Extract the [x, y] coordinate from the center of the cell holding the provided text.  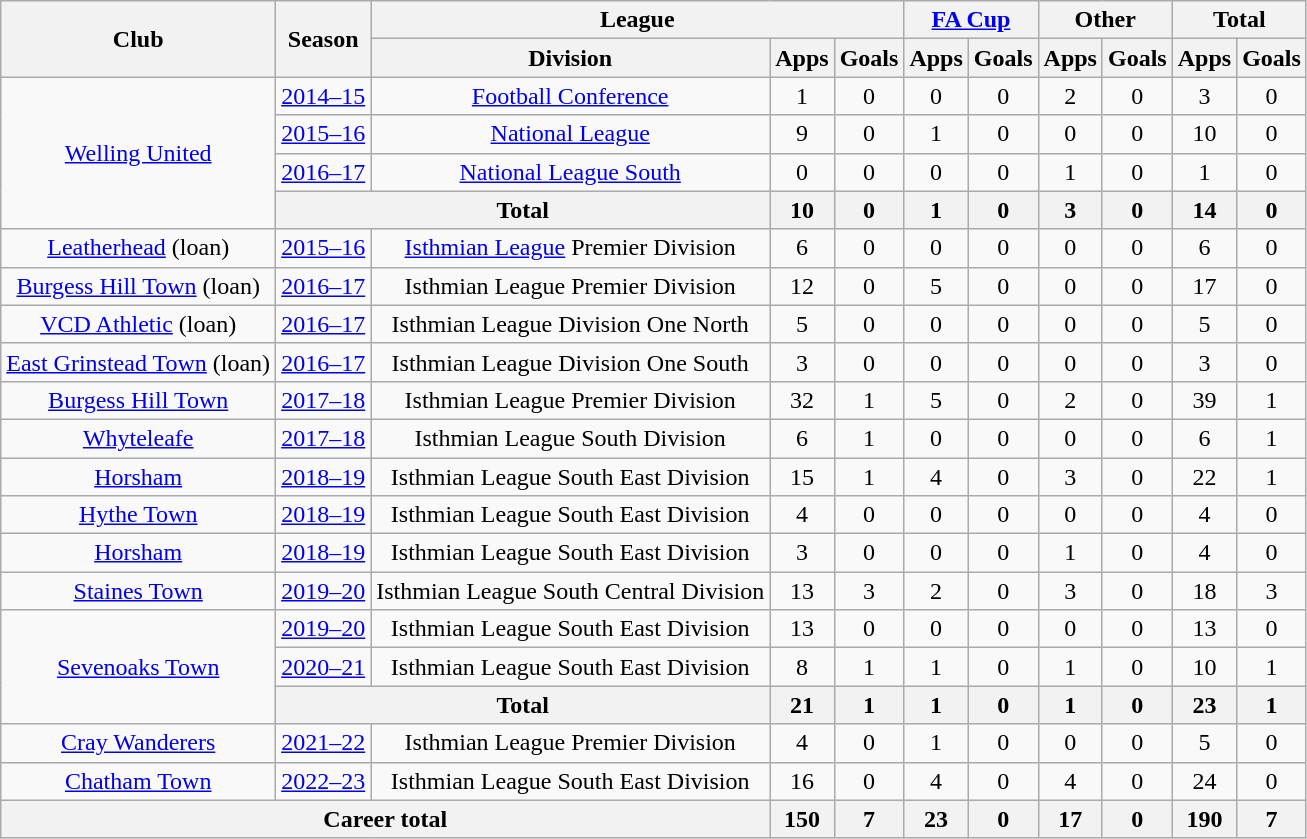
2022–23 [324, 781]
Leatherhead (loan) [138, 248]
16 [802, 781]
Isthmian League South Central Division [570, 591]
9 [802, 134]
VCD Athletic (loan) [138, 324]
Club [138, 39]
Football Conference [570, 96]
39 [1204, 400]
Career total [386, 819]
2014–15 [324, 96]
12 [802, 286]
22 [1204, 477]
East Grinstead Town (loan) [138, 362]
2020–21 [324, 667]
Chatham Town [138, 781]
Cray Wanderers [138, 743]
14 [1204, 210]
18 [1204, 591]
FA Cup [971, 20]
Division [570, 58]
Welling United [138, 153]
Sevenoaks Town [138, 667]
Isthmian League Division One South [570, 362]
National League [570, 134]
8 [802, 667]
Season [324, 39]
2021–22 [324, 743]
National League South [570, 172]
Burgess Hill Town [138, 400]
Isthmian League Division One North [570, 324]
190 [1204, 819]
32 [802, 400]
21 [802, 705]
League [638, 20]
150 [802, 819]
24 [1204, 781]
Burgess Hill Town (loan) [138, 286]
Hythe Town [138, 515]
Staines Town [138, 591]
Whyteleafe [138, 438]
Other [1105, 20]
Isthmian League South Division [570, 438]
15 [802, 477]
